Find where the given text appears and provide that cell's center as (x, y) coordinate. 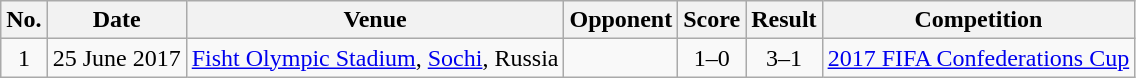
1–0 (712, 58)
1 (24, 58)
25 June 2017 (116, 58)
Opponent (621, 20)
Venue (375, 20)
Date (116, 20)
Fisht Olympic Stadium, Sochi, Russia (375, 58)
Competition (978, 20)
2017 FIFA Confederations Cup (978, 58)
No. (24, 20)
Result (784, 20)
3–1 (784, 58)
Score (712, 20)
